Return the (x, y) coordinate for the center point of the cell that contains the specified text.  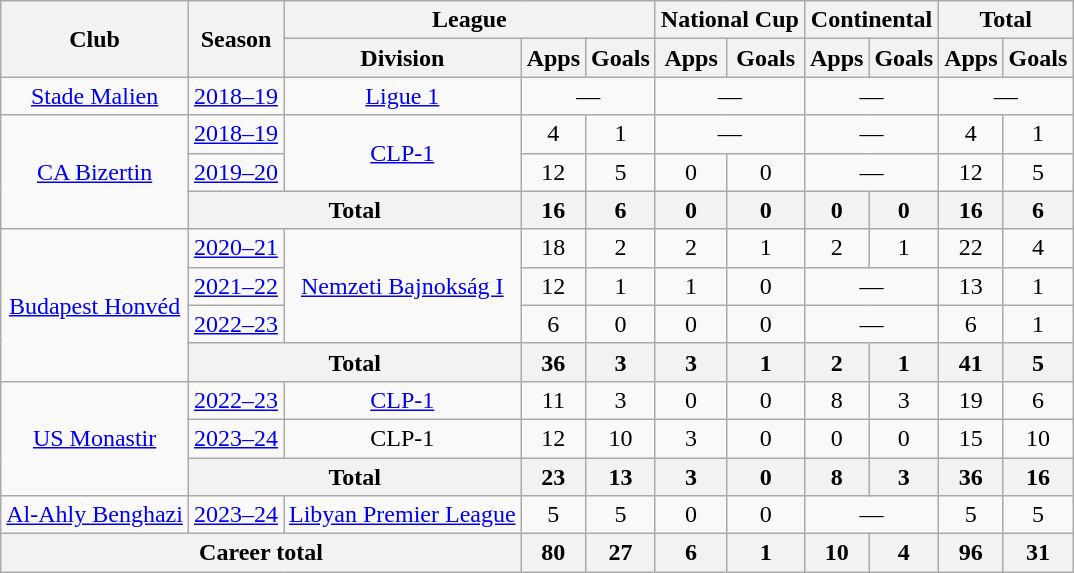
27 (621, 553)
41 (971, 362)
31 (1038, 553)
Career total (261, 553)
Ligue 1 (403, 96)
2021–22 (236, 286)
Nemzeti Bajnokság I (403, 286)
18 (553, 248)
Budapest Honvéd (95, 305)
23 (553, 477)
League (470, 20)
Continental (871, 20)
15 (971, 438)
Season (236, 39)
22 (971, 248)
Division (403, 58)
Club (95, 39)
National Cup (730, 20)
19 (971, 400)
80 (553, 553)
2020–21 (236, 248)
US Monastir (95, 438)
11 (553, 400)
Libyan Premier League (403, 515)
Al-Ahly Benghazi (95, 515)
2019–20 (236, 172)
CA Bizertin (95, 172)
96 (971, 553)
Stade Malien (95, 96)
